Extract the [x, y] coordinate from the center of the cell holding the provided text.  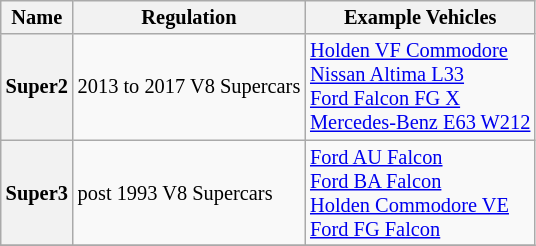
Super2 [37, 87]
Name [37, 17]
2013 to 2017 V8 Supercars [189, 87]
Regulation [189, 17]
Holden VF CommodoreNissan Altima L33Ford Falcon FG XMercedes-Benz E63 W212 [420, 87]
Ford AU FalconFord BA FalconHolden Commodore VEFord FG Falcon [420, 193]
post 1993 V8 Supercars [189, 193]
Example Vehicles [420, 17]
Super3 [37, 193]
